Determine the (x, y) coordinate at the center of the cell enclosing the given text.  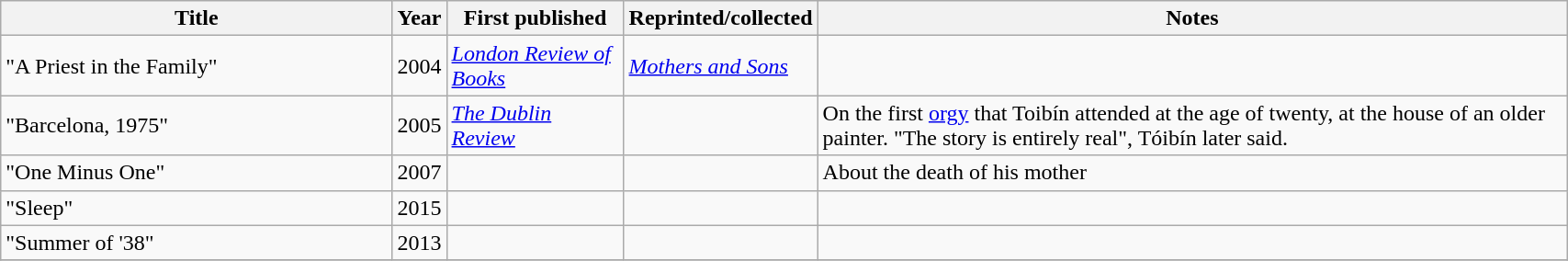
"Summer of '38" (197, 243)
London Review of Books (535, 66)
2013 (419, 243)
"One Minus One" (197, 173)
"Barcelona, 1975" (197, 125)
First published (535, 18)
The Dublin Review (535, 125)
Year (419, 18)
"A Priest in the Family" (197, 66)
2007 (419, 173)
"Sleep" (197, 208)
2005 (419, 125)
Notes (1192, 18)
Reprinted/collected (720, 18)
On the first orgy that Toibín attended at the age of twenty, at the house of an older painter. "The story is entirely real", Tóibín later said. (1192, 125)
2015 (419, 208)
2004 (419, 66)
About the death of his mother (1192, 173)
Title (197, 18)
Mothers and Sons (720, 66)
